Locate the cell with the specified text and output its [x, y] center coordinate. 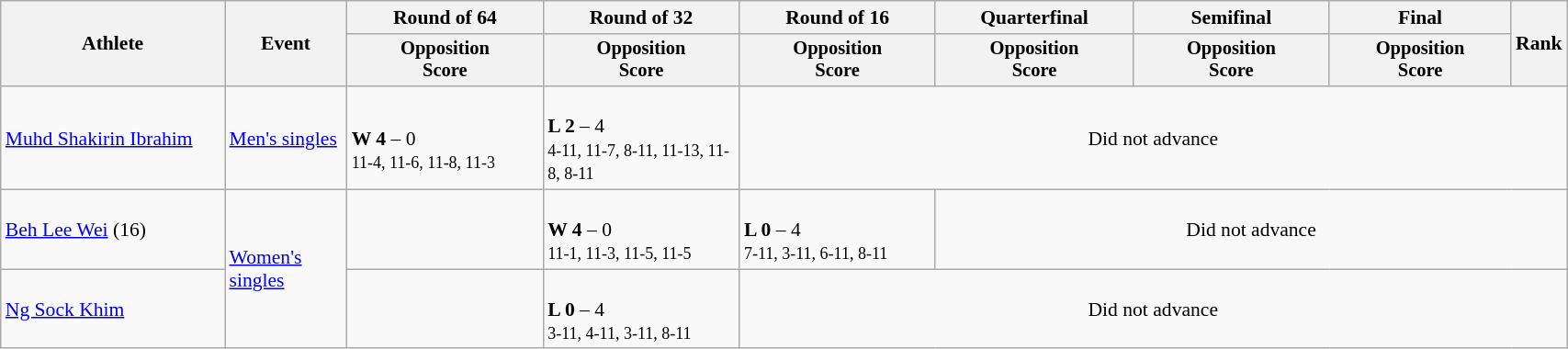
Round of 32 [641, 17]
Semifinal [1232, 17]
L 0 – 47-11, 3-11, 6-11, 8-11 [838, 230]
Muhd Shakirin Ibrahim [113, 138]
Men's singles [285, 138]
Quarterfinal [1034, 17]
Final [1420, 17]
Rank [1540, 44]
Athlete [113, 44]
L 0 – 43-11, 4-11, 3-11, 8-11 [641, 309]
W 4 – 011-1, 11-3, 11-5, 11-5 [641, 230]
W 4 – 011-4, 11-6, 11-8, 11-3 [446, 138]
Round of 64 [446, 17]
Event [285, 44]
Beh Lee Wei (16) [113, 230]
Round of 16 [838, 17]
Ng Sock Khim [113, 309]
L 2 – 44-11, 11-7, 8-11, 11-13, 11-8, 8-11 [641, 138]
Women's singles [285, 270]
